For the text-containing cell, return its midpoint in [X, Y] coordinate format. 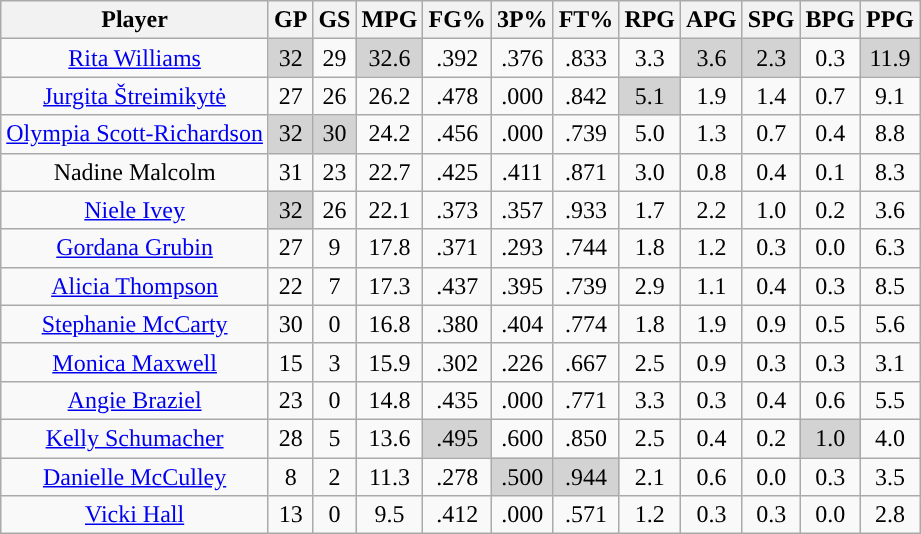
.500 [522, 477]
.425 [457, 172]
5.1 [650, 96]
1.4 [771, 96]
.495 [457, 438]
.842 [586, 96]
0.1 [830, 172]
3.5 [890, 477]
3P% [522, 20]
.293 [522, 248]
Angie Braziel [135, 400]
.226 [522, 362]
FT% [586, 20]
Olympia Scott-Richardson [135, 134]
2.8 [890, 515]
Vicki Hall [135, 515]
8.5 [890, 286]
1.3 [712, 134]
15 [290, 362]
3.1 [890, 362]
.371 [457, 248]
29 [334, 58]
2.2 [712, 210]
11.3 [390, 477]
0.8 [712, 172]
.437 [457, 286]
.667 [586, 362]
.600 [522, 438]
.302 [457, 362]
.456 [457, 134]
31 [290, 172]
GS [334, 20]
13.6 [390, 438]
Danielle McCulley [135, 477]
.850 [586, 438]
Nadine Malcolm [135, 172]
.571 [586, 515]
RPG [650, 20]
8 [290, 477]
3.0 [650, 172]
8.8 [890, 134]
.933 [586, 210]
BPG [830, 20]
7 [334, 286]
2 [334, 477]
Player [135, 20]
.278 [457, 477]
2.9 [650, 286]
.395 [522, 286]
9.5 [390, 515]
8.3 [890, 172]
SPG [771, 20]
14.8 [390, 400]
.411 [522, 172]
.392 [457, 58]
32.6 [390, 58]
17.3 [390, 286]
.774 [586, 324]
.771 [586, 400]
9 [334, 248]
Alicia Thompson [135, 286]
Gordana Grubin [135, 248]
Monica Maxwell [135, 362]
13 [290, 515]
.412 [457, 515]
.871 [586, 172]
17.8 [390, 248]
1.7 [650, 210]
APG [712, 20]
.380 [457, 324]
26.2 [390, 96]
11.9 [890, 58]
22 [290, 286]
.833 [586, 58]
MPG [390, 20]
GP [290, 20]
1.1 [712, 286]
15.9 [390, 362]
.944 [586, 477]
.478 [457, 96]
.435 [457, 400]
22.1 [390, 210]
.744 [586, 248]
16.8 [390, 324]
22.7 [390, 172]
.373 [457, 210]
Kelly Schumacher [135, 438]
5.0 [650, 134]
2.1 [650, 477]
.376 [522, 58]
0.5 [830, 324]
28 [290, 438]
5.6 [890, 324]
Jurgita Štreimikytė [135, 96]
.357 [522, 210]
5.5 [890, 400]
9.1 [890, 96]
3 [334, 362]
.404 [522, 324]
4.0 [890, 438]
5 [334, 438]
FG% [457, 20]
Niele Ivey [135, 210]
PPG [890, 20]
2.3 [771, 58]
Stephanie McCarty [135, 324]
6.3 [890, 248]
24.2 [390, 134]
Rita Williams [135, 58]
